Detect which cell encompasses the target text, then output its [x, y] center coordinate. 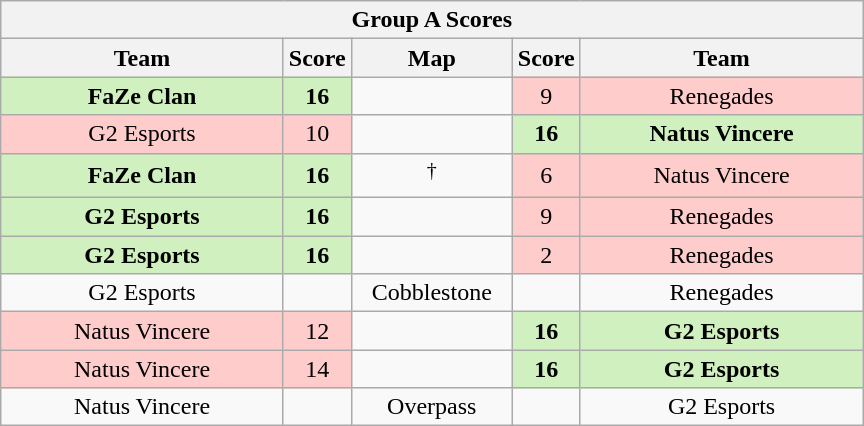
6 [546, 176]
2 [546, 255]
† [432, 176]
Group A Scores [432, 20]
10 [317, 134]
12 [317, 331]
Overpass [432, 407]
14 [317, 369]
Cobblestone [432, 293]
Map [432, 58]
